Return the (X, Y) coordinate for the center point of the cell that contains the specified text.  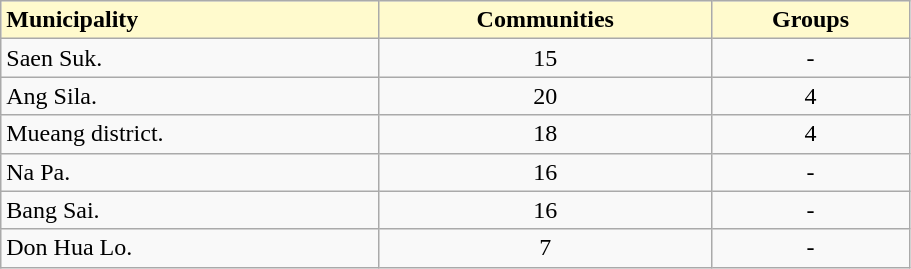
7 (546, 248)
20 (546, 96)
Na Pa. (190, 172)
Don Hua Lo. (190, 248)
15 (546, 58)
18 (546, 134)
Municipality (190, 20)
Ang Sila. (190, 96)
Communities (546, 20)
Mueang district. (190, 134)
Groups (811, 20)
Saen Suk. (190, 58)
Bang Sai. (190, 210)
